For the text-containing cell, return its midpoint in (x, y) coordinate format. 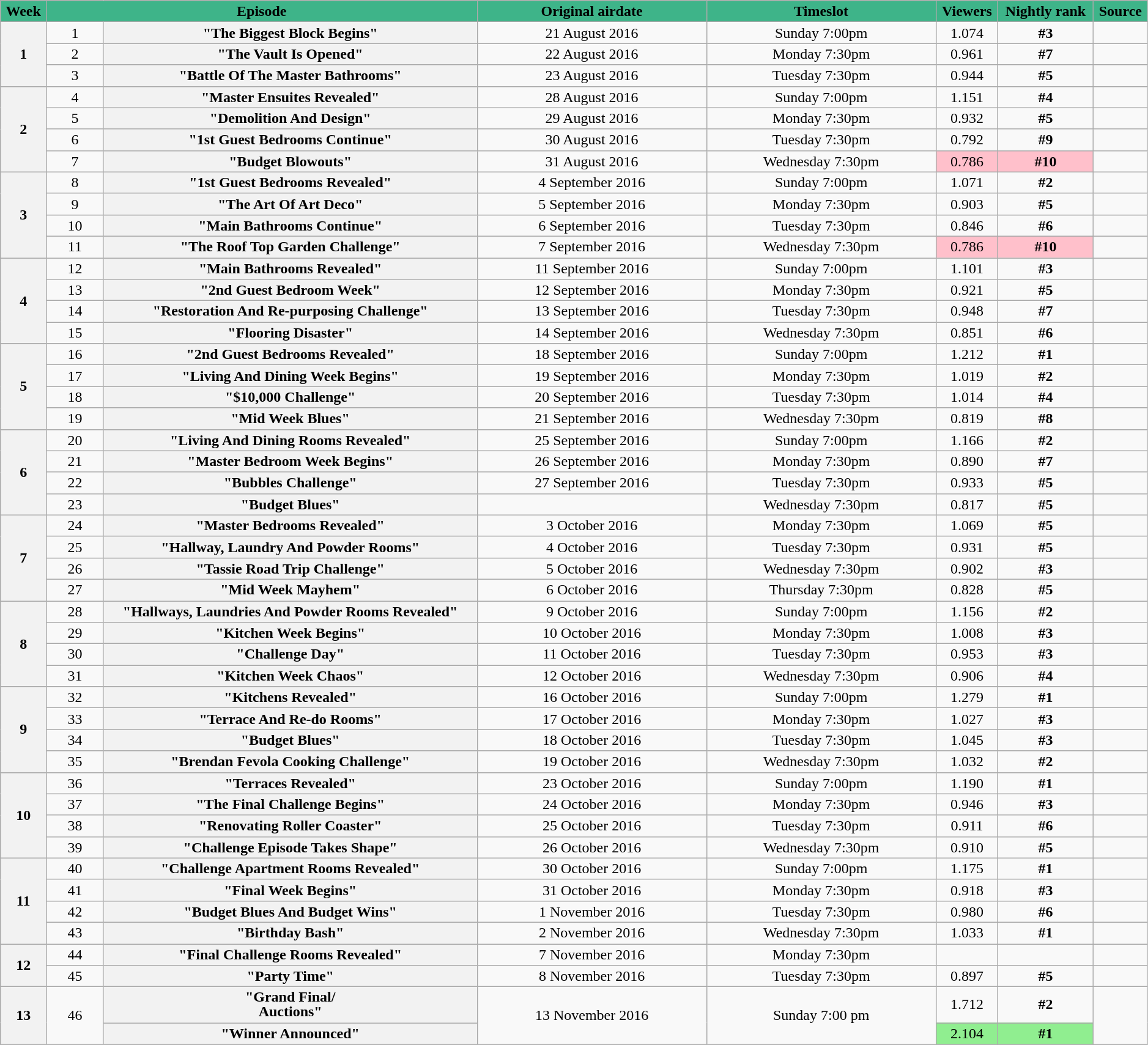
1.045 (966, 740)
0.906 (966, 676)
"Challenge Day" (290, 654)
"The Vault Is Opened" (290, 54)
11 September 2016 (592, 269)
31 (75, 676)
34 (75, 740)
1.014 (966, 397)
18 September 2016 (592, 355)
5 October 2016 (592, 569)
#9 (1046, 139)
"Hallways, Laundries And Powder Rooms Revealed" (290, 611)
19 (75, 418)
"Tassie Road Trip Challenge" (290, 569)
"Kitchen Week Chaos" (290, 676)
1.032 (966, 762)
#8 (1046, 418)
15 (75, 333)
0.933 (966, 483)
Timeslot (821, 11)
0.897 (966, 976)
1.101 (966, 269)
7 September 2016 (592, 247)
27 (75, 589)
32 (75, 697)
0.902 (966, 569)
"Birthday Bash" (290, 933)
25 (75, 547)
"Grand Final/Auctions" (290, 1005)
7 November 2016 (592, 955)
25 October 2016 (592, 825)
"1st Guest Bedrooms Revealed" (290, 182)
1.071 (966, 182)
0.921 (966, 290)
"Winner Announced" (290, 1033)
45 (75, 976)
28 August 2016 (592, 97)
26 (75, 569)
"Main Bathrooms Continue" (290, 225)
"Terraces Revealed" (290, 783)
0.944 (966, 76)
Viewers (966, 11)
"1st Guest Bedrooms Continue" (290, 139)
"The Art Of Art Deco" (290, 204)
12 October 2016 (592, 676)
12 September 2016 (592, 290)
19 October 2016 (592, 762)
"The Roof Top Garden Challenge" (290, 247)
37 (75, 805)
23 (75, 504)
Week (23, 11)
0.931 (966, 547)
"Renovating Roller Coaster" (290, 825)
1.019 (966, 375)
8 November 2016 (592, 976)
0.903 (966, 204)
24 (75, 526)
30 (75, 654)
4 September 2016 (592, 182)
"Living And Dining Rooms Revealed" (290, 440)
"Master Bedrooms Revealed" (290, 526)
42 (75, 911)
16 October 2016 (592, 697)
35 (75, 762)
2.104 (966, 1033)
Thursday 7:30pm (821, 589)
16 (75, 355)
0.851 (966, 333)
25 September 2016 (592, 440)
"2nd Guest Bedrooms Revealed" (290, 355)
13 November 2016 (592, 1016)
23 October 2016 (592, 783)
"Main Bathrooms Revealed" (290, 269)
43 (75, 933)
24 October 2016 (592, 805)
18 (75, 397)
14 (75, 312)
18 October 2016 (592, 740)
44 (75, 955)
"Final Week Begins" (290, 890)
21 (75, 461)
"Brendan Fevola Cooking Challenge" (290, 762)
"The Biggest Block Begins" (290, 33)
1 November 2016 (592, 911)
41 (75, 890)
21 September 2016 (592, 418)
39 (75, 847)
3 October 2016 (592, 526)
26 September 2016 (592, 461)
"Party Time" (290, 976)
29 August 2016 (592, 119)
"Battle Of The Master Bathrooms" (290, 76)
1.190 (966, 783)
0.946 (966, 805)
21 August 2016 (592, 33)
30 August 2016 (592, 139)
6 September 2016 (592, 225)
14 September 2016 (592, 333)
Sunday 7:00 pm (821, 1016)
1.069 (966, 526)
1.156 (966, 611)
"2nd Guest Bedroom Week" (290, 290)
17 October 2016 (592, 719)
"Budget Blues And Budget Wins" (290, 911)
"Demolition And Design" (290, 119)
1.279 (966, 697)
0.918 (966, 890)
22 (75, 483)
31 August 2016 (592, 161)
27 September 2016 (592, 483)
0.846 (966, 225)
0.980 (966, 911)
31 October 2016 (592, 890)
6 October 2016 (592, 589)
20 September 2016 (592, 397)
"Terrace And Re-do Rooms" (290, 719)
46 (75, 1016)
13 September 2016 (592, 312)
4 October 2016 (592, 547)
Original airdate (592, 11)
0.890 (966, 461)
"Bubbles Challenge" (290, 483)
"Restoration And Re-purposing Challenge" (290, 312)
28 (75, 611)
33 (75, 719)
29 (75, 633)
1.166 (966, 440)
17 (75, 375)
0.910 (966, 847)
1.008 (966, 633)
0.817 (966, 504)
Episode (262, 11)
"Challenge Episode Takes Shape" (290, 847)
Nightly rank (1046, 11)
11 October 2016 (592, 654)
1.175 (966, 868)
"The Final Challenge Begins" (290, 805)
0.932 (966, 119)
"Hallway, Laundry And Powder Rooms" (290, 547)
1.027 (966, 719)
"Master Ensuites Revealed" (290, 97)
"Mid Week Blues" (290, 418)
1.033 (966, 933)
"Mid Week Mayhem" (290, 589)
0.911 (966, 825)
26 October 2016 (592, 847)
38 (75, 825)
1.151 (966, 97)
30 October 2016 (592, 868)
1.212 (966, 355)
0.819 (966, 418)
1.074 (966, 33)
"Flooring Disaster" (290, 333)
"Final Challenge Rooms Revealed" (290, 955)
10 October 2016 (592, 633)
0.828 (966, 589)
"Master Bedroom Week Begins" (290, 461)
20 (75, 440)
5 September 2016 (592, 204)
"Budget Blowouts" (290, 161)
0.948 (966, 312)
9 October 2016 (592, 611)
19 September 2016 (592, 375)
"Kitchen Week Begins" (290, 633)
36 (75, 783)
"Challenge Apartment Rooms Revealed" (290, 868)
"Living And Dining Week Begins" (290, 375)
"Kitchens Revealed" (290, 697)
23 August 2016 (592, 76)
22 August 2016 (592, 54)
0.953 (966, 654)
Source (1120, 11)
"$10,000 Challenge" (290, 397)
1.712 (966, 1005)
2 November 2016 (592, 933)
0.792 (966, 139)
0.961 (966, 54)
40 (75, 868)
